Return the [x, y] coordinate for the center point of the cell that contains the specified text.  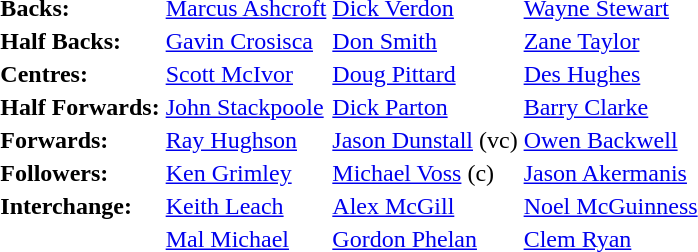
Dick Parton [424, 108]
Scott McIvor [246, 74]
Michael Voss (c) [424, 174]
John Stackpoole [246, 108]
Ray Hughson [246, 140]
Doug Pittard [424, 74]
Alex McGill [424, 206]
Gavin Crosisca [246, 42]
Jason Dunstall (vc) [424, 140]
Ken Grimley [246, 174]
Don Smith [424, 42]
Keith Leach [246, 206]
